Determine the (x, y) coordinate at the center of the cell enclosing the given text.  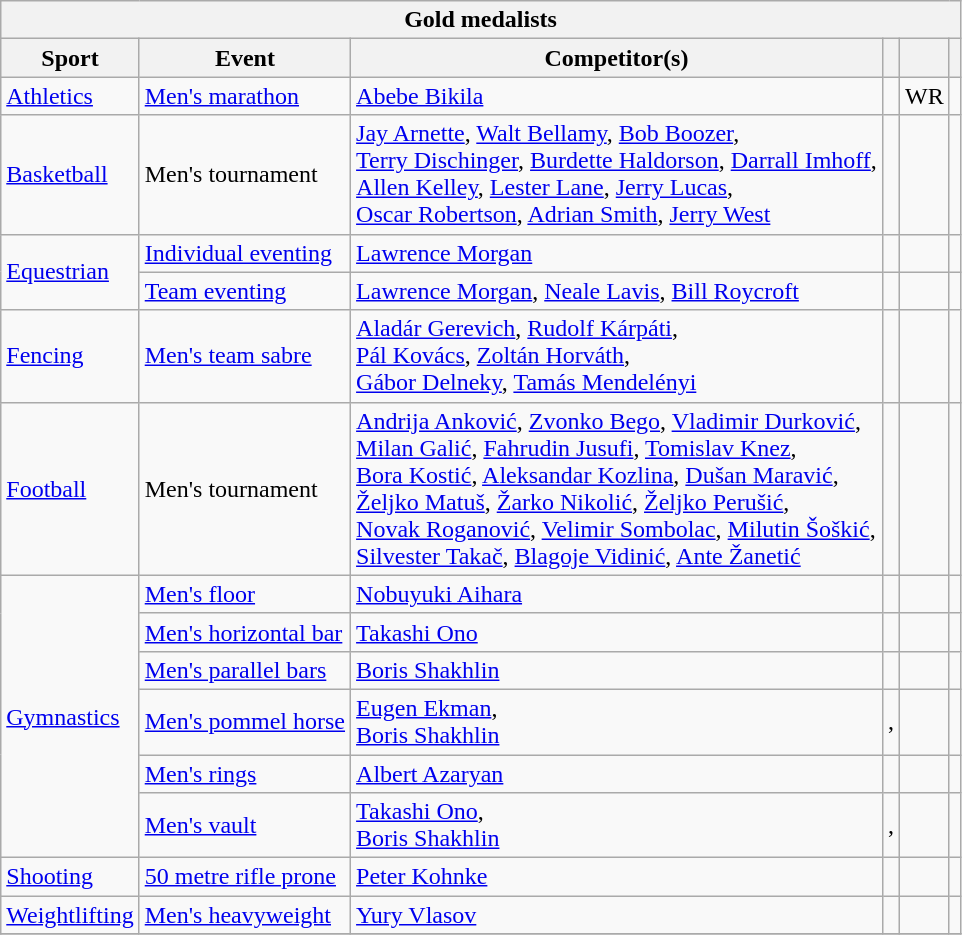
50 metre rifle prone (244, 877)
Men's parallel bars (244, 670)
Abebe Bikila (617, 96)
Nobuyuki Aihara (617, 594)
Yury Vlasov (617, 915)
Men's horizontal bar (244, 632)
Athletics (70, 96)
Lawrence Morgan, Neale Lavis, Bill Roycroft (617, 291)
Boris Shakhlin (617, 670)
Weightlifting (70, 915)
Event (244, 58)
Football (70, 488)
Lawrence Morgan (617, 253)
Eugen Ekman, Boris Shakhlin (617, 722)
Fencing (70, 356)
Men's floor (244, 594)
Aladár Gerevich, Rudolf Kárpáti, Pál Kovács, Zoltán Horváth, Gábor Delneky, Tamás Mendelényi (617, 356)
Gymnastics (70, 716)
Team eventing (244, 291)
Men's team sabre (244, 356)
Sport (70, 58)
Equestrian (70, 272)
Albert Azaryan (617, 773)
Men's heavyweight (244, 915)
Gold medalists (481, 20)
Peter Kohnke (617, 877)
Men's rings (244, 773)
Basketball (70, 174)
WR (924, 96)
Shooting (70, 877)
Men's marathon (244, 96)
Men's pommel horse (244, 722)
Competitor(s) (617, 58)
Men's vault (244, 826)
Takashi Ono, Boris Shakhlin (617, 826)
Takashi Ono (617, 632)
Individual eventing (244, 253)
